Find where the given text appears and provide that cell's center as [x, y] coordinate. 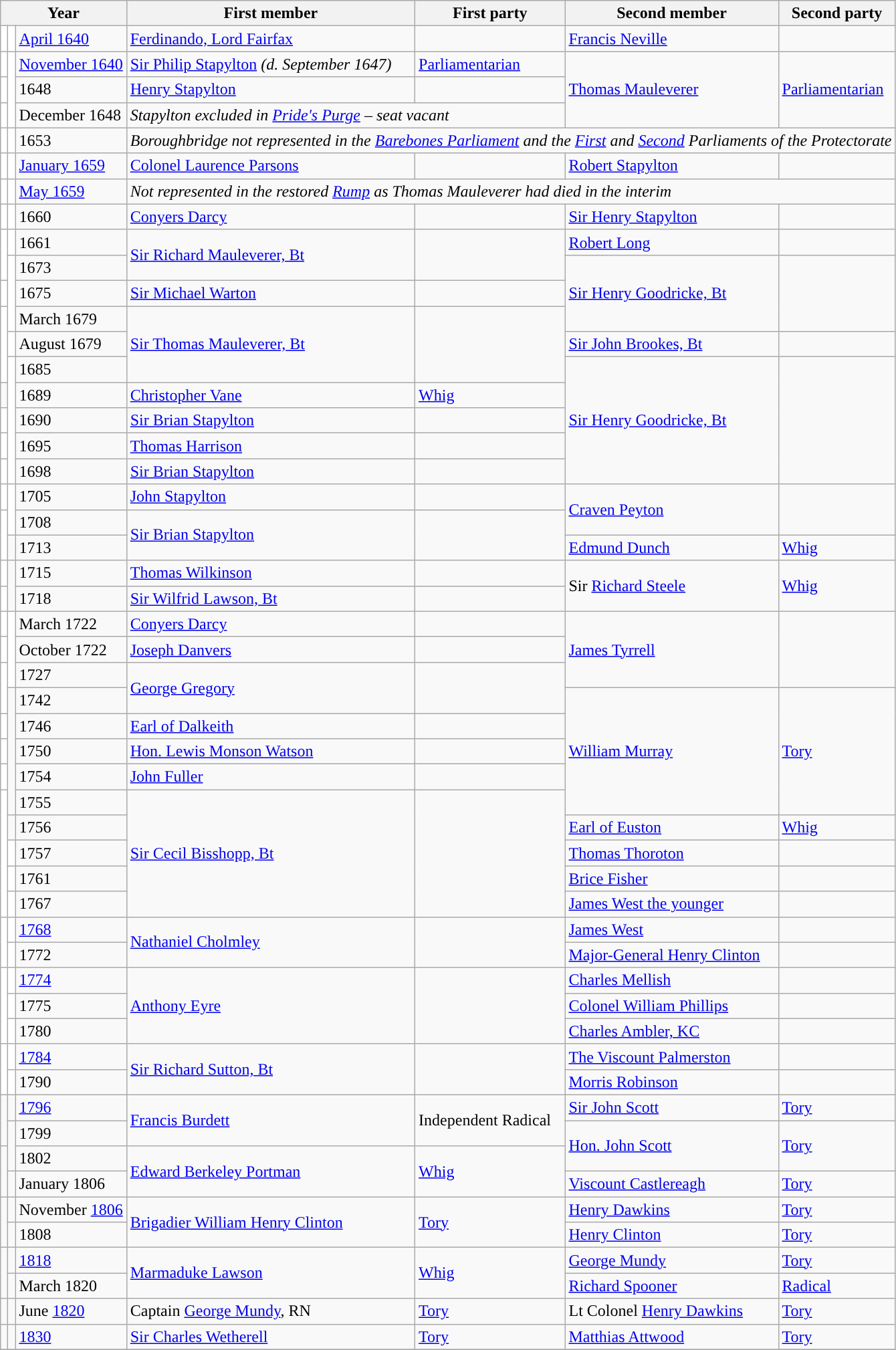
Radical [837, 1286]
Sir Richard Steele [671, 586]
Christopher Vane [270, 395]
January 1659 [71, 166]
Major-General Henry Clinton [671, 955]
1727 [71, 675]
Colonel Laurence Parsons [270, 166]
James Tyrrell [671, 649]
January 1806 [71, 1184]
1780 [71, 1031]
1754 [71, 777]
1775 [71, 1006]
George Gregory [270, 687]
Independent Radical [490, 1120]
Charles Mellish [671, 980]
Year [64, 13]
1761 [71, 879]
1708 [71, 522]
Sir Charles Wetherell [270, 1337]
Sir Henry Stapylton [671, 217]
Anthony Eyre [270, 1006]
Hon. Lewis Monson Watson [270, 752]
Sir Philip Stapylton (d. September 1647) [270, 64]
1790 [71, 1082]
December 1648 [71, 115]
Sir Wilfrid Lawson, Bt [270, 598]
1756 [71, 828]
Richard Spooner [671, 1286]
Second party [837, 13]
Brice Fisher [671, 879]
1648 [71, 90]
The Viscount Palmerston [671, 1056]
Viscount Castlereagh [671, 1184]
June 1820 [71, 1311]
November 1640 [71, 64]
Sir Michael Warton [270, 293]
1796 [71, 1107]
Joseph Danvers [270, 649]
George Mundy [671, 1260]
William Murray [671, 751]
Edmund Dunch [671, 548]
1808 [71, 1235]
March 1679 [71, 319]
1653 [71, 140]
1750 [71, 752]
1799 [71, 1133]
1755 [71, 802]
March 1722 [71, 624]
Robert Long [671, 242]
1695 [71, 446]
Sir John Brookes, Bt [671, 344]
Francis Burdett [270, 1120]
Lt Colonel Henry Dawkins [671, 1311]
Sir Richard Sutton, Bt [270, 1069]
1746 [71, 725]
Earl of Euston [671, 828]
1660 [71, 217]
First member [270, 13]
1705 [71, 497]
1784 [71, 1056]
Nathaniel Cholmley [270, 942]
Captain George Mundy, RN [270, 1311]
November 1806 [71, 1210]
Francis Neville [671, 39]
Henry Clinton [671, 1235]
Sir Cecil Bisshopp, Bt [270, 853]
John Stapylton [270, 497]
Craven Peyton [671, 510]
1802 [71, 1159]
First party [490, 13]
1698 [71, 471]
Second member [671, 13]
March 1820 [71, 1286]
Sir Richard Mauleverer, Bt [270, 255]
1689 [71, 395]
Hon. John Scott [671, 1146]
Matthias Attwood [671, 1337]
1673 [71, 267]
August 1679 [71, 344]
May 1659 [71, 191]
Brigadier William Henry Clinton [270, 1222]
Not represented in the restored Rump as Thomas Mauleverer had died in the interim [511, 191]
Charles Ambler, KC [671, 1031]
Stapylton excluded in Pride's Purge – seat vacant [346, 115]
1690 [71, 421]
Thomas Wilkinson [270, 573]
Thomas Harrison [270, 446]
Marmaduke Lawson [270, 1273]
1742 [71, 700]
Edward Berkeley Portman [270, 1171]
Henry Dawkins [671, 1210]
1768 [71, 929]
1685 [71, 370]
Colonel William Phillips [671, 1006]
1774 [71, 980]
Earl of Dalkeith [270, 725]
1661 [71, 242]
1767 [71, 904]
Robert Stapylton [671, 166]
April 1640 [71, 39]
1713 [71, 548]
Thomas Mauleverer [671, 90]
1830 [71, 1337]
1715 [71, 573]
John Fuller [270, 777]
Sir John Scott [671, 1107]
1675 [71, 293]
1718 [71, 598]
James West the younger [671, 904]
1757 [71, 853]
October 1722 [71, 649]
1772 [71, 955]
Henry Stapylton [270, 90]
Sir Thomas Mauleverer, Bt [270, 344]
1818 [71, 1260]
Thomas Thoroton [671, 853]
Morris Robinson [671, 1082]
James West [671, 929]
Ferdinando, Lord Fairfax [270, 39]
Boroughbridge not represented in the Barebones Parliament and the First and Second Parliaments of the Protectorate [511, 140]
